Scan for the cell matching the given text and deliver its [X, Y] coordinate at center. 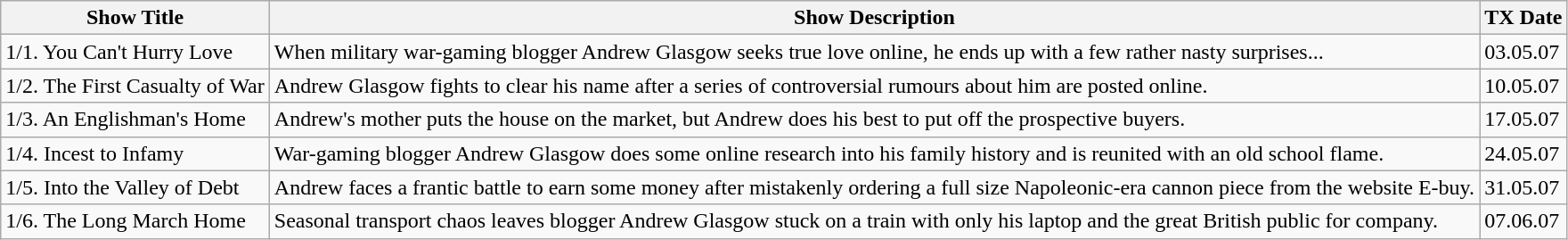
Andrew faces a frantic battle to earn some money after mistakenly ordering a full size Napoleonic-era cannon piece from the website E-buy. [874, 187]
1/5. Into the Valley of Debt [135, 187]
03.05.07 [1523, 52]
1/4. Incest to Infamy [135, 153]
1/1. You Can't Hurry Love [135, 52]
10.05.07 [1523, 86]
Andrew Glasgow fights to clear his name after a series of controversial rumours about him are posted online. [874, 86]
17.05.07 [1523, 120]
1/3. An Englishman's Home [135, 120]
07.06.07 [1523, 221]
24.05.07 [1523, 153]
Andrew's mother puts the house on the market, but Andrew does his best to put off the prospective buyers. [874, 120]
31.05.07 [1523, 187]
Seasonal transport chaos leaves blogger Andrew Glasgow stuck on a train with only his laptop and the great British public for company. [874, 221]
Show Title [135, 18]
War-gaming blogger Andrew Glasgow does some online research into his family history and is reunited with an old school flame. [874, 153]
1/6. The Long March Home [135, 221]
1/2. The First Casualty of War [135, 86]
Show Description [874, 18]
TX Date [1523, 18]
When military war-gaming blogger Andrew Glasgow seeks true love online, he ends up with a few rather nasty surprises... [874, 52]
